Determine the [x, y] coordinate at the center of the cell enclosing the given text.  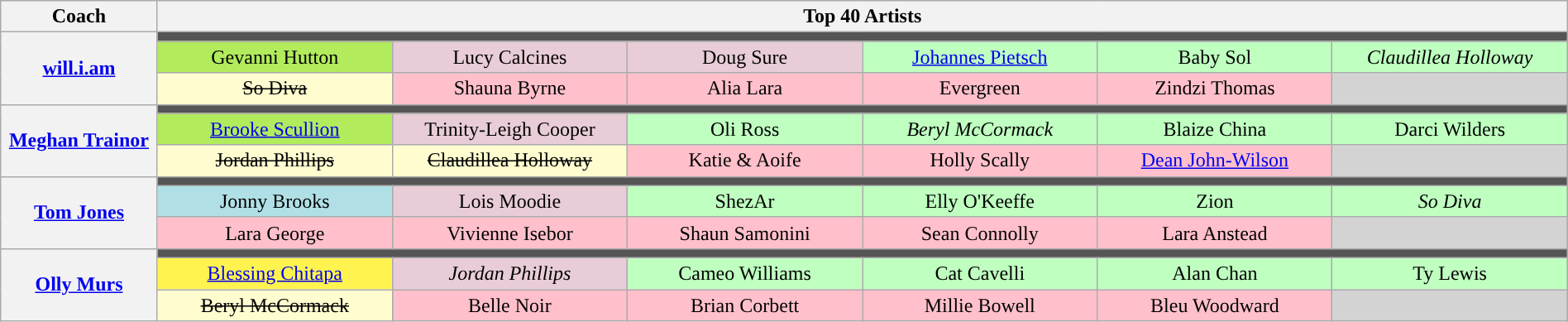
Belle Noir [509, 305]
Brooke Scullion [275, 129]
Alan Chan [1215, 273]
will.i.am [79, 68]
Coach [79, 17]
Lois Moodie [509, 201]
Dean John-Wilson [1215, 161]
Holly Scally [980, 161]
Top 40 Artists [862, 17]
Lara George [275, 233]
Zion [1215, 201]
Johannes Pietsch [980, 57]
Trinity-Leigh Cooper [509, 129]
Meghan Trainor [79, 141]
Elly O'Keeffe [980, 201]
Lara Anstead [1215, 233]
Lucy Calcines [509, 57]
Vivienne Isebor [509, 233]
Shaun Samonini [745, 233]
Blessing Chitapa [275, 273]
Alia Lara [745, 89]
Evergreen [980, 89]
Jonny Brooks [275, 201]
Brian Corbett [745, 305]
Cat Cavelli [980, 273]
Ty Lewis [1450, 273]
Baby Sol [1215, 57]
Olly Murs [79, 285]
Sean Connolly [980, 233]
Millie Bowell [980, 305]
Gevanni Hutton [275, 57]
Zindzi Thomas [1215, 89]
Doug Sure [745, 57]
Shauna Byrne [509, 89]
Cameo Williams [745, 273]
Oli Ross [745, 129]
Bleu Woodward [1215, 305]
Darci Wilders [1450, 129]
Blaize China [1215, 129]
Katie & Aoife [745, 161]
Tom Jones [79, 212]
ShezAr [745, 201]
